Identify which cell holds the provided text, then report its (X, Y) central coordinate. 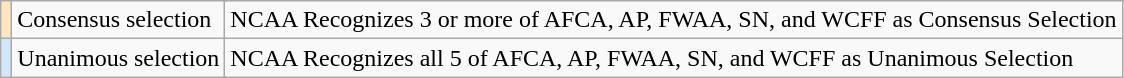
Consensus selection (118, 20)
NCAA Recognizes all 5 of AFCA, AP, FWAA, SN, and WCFF as Unanimous Selection (674, 58)
Unanimous selection (118, 58)
NCAA Recognizes 3 or more of AFCA, AP, FWAA, SN, and WCFF as Consensus Selection (674, 20)
